Locate the cell with the specified text and output its [X, Y] center coordinate. 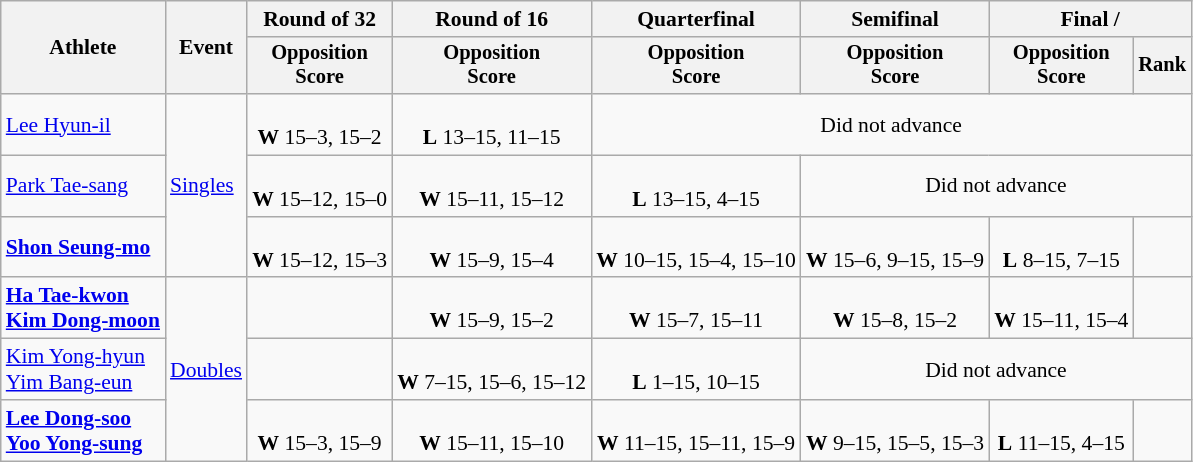
W 15–11, 15–12 [492, 186]
W 15–11, 15–10 [492, 430]
W 15–3, 15–9 [320, 430]
W 7–15, 15–6, 15–12 [492, 370]
Lee Hyun-il [83, 124]
Lee Dong-sooYoo Yong-sung [83, 430]
Doubles [206, 370]
Kim Yong-hyunYim Bang-eun [83, 370]
L 13–15, 11–15 [492, 124]
Park Tae-sang [83, 186]
L 11–15, 4–15 [1061, 430]
W 15–6, 9–15, 15–9 [895, 248]
Semifinal [895, 19]
W 15–7, 15–11 [696, 308]
W 15–12, 15–0 [320, 186]
W 15–12, 15–3 [320, 248]
W 10–15, 15–4, 15–10 [696, 248]
W 11–15, 15–11, 15–9 [696, 430]
L 8–15, 7–15 [1061, 248]
Shon Seung-mo [83, 248]
Rank [1162, 66]
Singles [206, 186]
Ha Tae-kwonKim Dong-moon [83, 308]
W 15–9, 15–4 [492, 248]
W 15–8, 15–2 [895, 308]
W 15–11, 15–4 [1061, 308]
W 15–3, 15–2 [320, 124]
Final / [1090, 19]
Event [206, 48]
Round of 16 [492, 19]
Round of 32 [320, 19]
L 1–15, 10–15 [696, 370]
W 15–9, 15–2 [492, 308]
L 13–15, 4–15 [696, 186]
Quarterfinal [696, 19]
W 9–15, 15–5, 15–3 [895, 430]
Athlete [83, 48]
